Identify which cell holds the provided text, then report its [x, y] central coordinate. 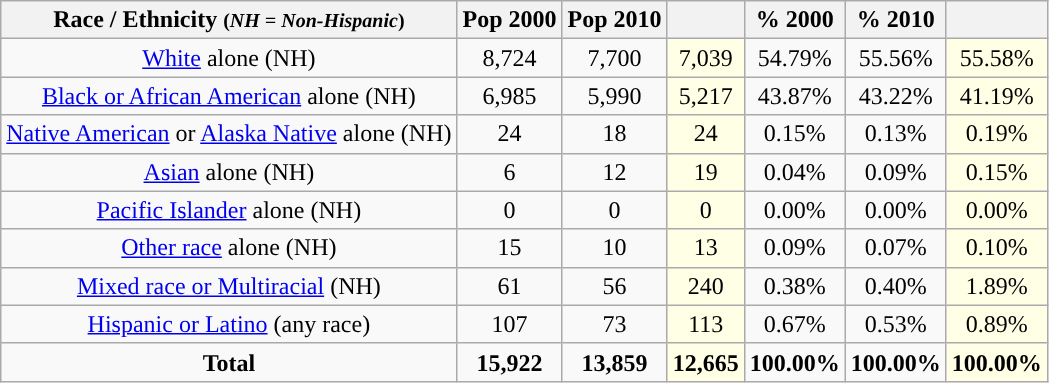
Black or African American alone (NH) [229, 96]
0.67% [794, 324]
% 2000 [794, 20]
Pop 2000 [510, 20]
7,700 [614, 58]
55.58% [996, 58]
12 [614, 172]
43.87% [794, 96]
13,859 [614, 362]
56 [614, 286]
0.40% [896, 286]
43.22% [896, 96]
Mixed race or Multiracial (NH) [229, 286]
0.38% [794, 286]
107 [510, 324]
0.53% [896, 324]
61 [510, 286]
Native American or Alaska Native alone (NH) [229, 134]
0.07% [896, 248]
10 [614, 248]
113 [706, 324]
Total [229, 362]
0.10% [996, 248]
12,665 [706, 362]
54.79% [794, 58]
73 [614, 324]
0.13% [896, 134]
Pop 2010 [614, 20]
240 [706, 286]
41.19% [996, 96]
Asian alone (NH) [229, 172]
White alone (NH) [229, 58]
1.89% [996, 286]
5,217 [706, 96]
15,922 [510, 362]
0.19% [996, 134]
Other race alone (NH) [229, 248]
19 [706, 172]
6,985 [510, 96]
0.89% [996, 324]
5,990 [614, 96]
18 [614, 134]
55.56% [896, 58]
7,039 [706, 58]
6 [510, 172]
0.04% [794, 172]
Hispanic or Latino (any race) [229, 324]
13 [706, 248]
Race / Ethnicity (NH = Non-Hispanic) [229, 20]
% 2010 [896, 20]
8,724 [510, 58]
Pacific Islander alone (NH) [229, 210]
15 [510, 248]
